Identify which cell holds the provided text, then report its (x, y) central coordinate. 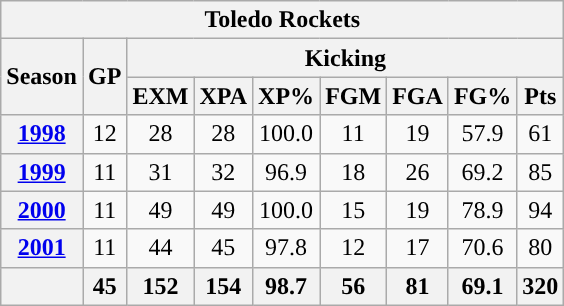
320 (540, 286)
69.1 (482, 286)
152 (160, 286)
17 (418, 248)
FGA (418, 96)
98.7 (286, 286)
78.9 (482, 210)
94 (540, 210)
80 (540, 248)
2000 (42, 210)
GP (104, 77)
1998 (42, 134)
Kicking (346, 58)
XPA (224, 96)
154 (224, 286)
Season (42, 77)
EXM (160, 96)
31 (160, 172)
81 (418, 286)
85 (540, 172)
26 (418, 172)
XP% (286, 96)
Toledo Rockets (282, 20)
32 (224, 172)
70.6 (482, 248)
18 (354, 172)
FG% (482, 96)
97.8 (286, 248)
44 (160, 248)
57.9 (482, 134)
96.9 (286, 172)
61 (540, 134)
56 (354, 286)
2001 (42, 248)
15 (354, 210)
69.2 (482, 172)
1999 (42, 172)
FGM (354, 96)
Pts (540, 96)
